Pinpoint the cell where the given text exists, returning its [X, Y] midpoint coordinate. 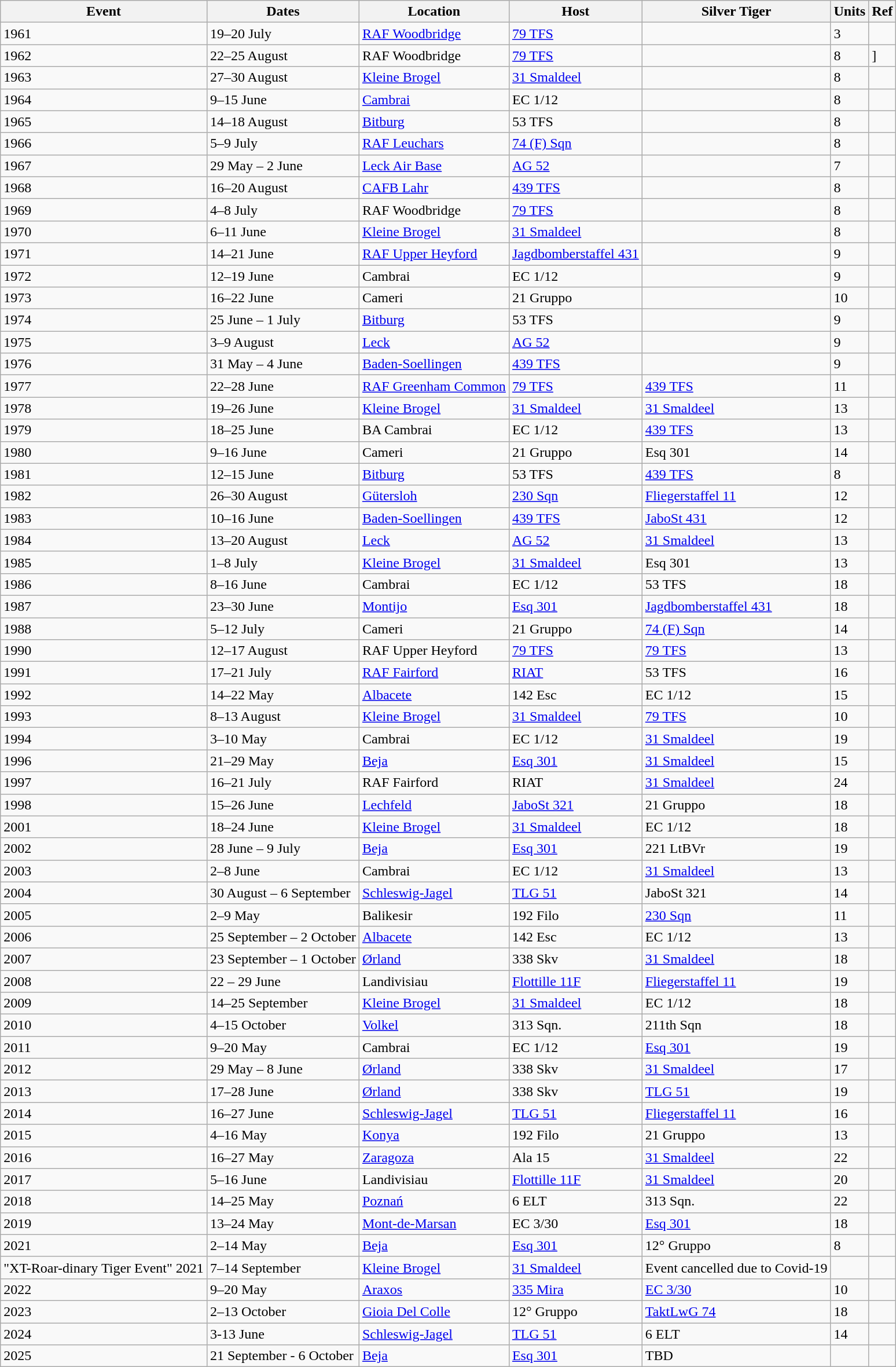
14–21 June [282, 254]
Mont-de-Marsan [434, 1223]
2–8 June [282, 871]
2011 [104, 1047]
20 [850, 1179]
1990 [104, 651]
TaktLwG 74 [736, 1311]
5–12 July [282, 628]
3–9 August [282, 342]
JaboSt 431 [736, 518]
2004 [104, 893]
12–19 June [282, 276]
19–26 June [282, 408]
Balikesir [434, 915]
2021 [104, 1245]
RAF Leuchars [434, 144]
8–16 June [282, 584]
1983 [104, 518]
16–20 August [282, 188]
2006 [104, 937]
1997 [104, 783]
22 – 29 June [282, 981]
16–22 June [282, 298]
1975 [104, 342]
Units [850, 12]
17 [850, 1069]
Ala 15 [575, 1157]
14–22 May [282, 695]
2016 [104, 1157]
29 May – 2 June [282, 166]
2007 [104, 959]
25 September – 2 October [282, 937]
2–13 October [282, 1311]
1980 [104, 452]
1996 [104, 761]
1993 [104, 717]
18–25 June [282, 430]
1972 [104, 276]
22–25 August [282, 56]
31 May – 4 June [282, 364]
14–18 August [282, 122]
1982 [104, 496]
2025 [104, 1356]
2005 [104, 915]
1976 [104, 364]
1970 [104, 232]
22–28 June [282, 386]
1964 [104, 100]
1974 [104, 320]
8–13 August [282, 717]
3-13 June [282, 1333]
1977 [104, 386]
14–25 May [282, 1201]
1981 [104, 474]
1969 [104, 210]
9–16 June [282, 452]
Araxos [434, 1289]
2014 [104, 1113]
4–15 October [282, 1025]
23–30 June [282, 606]
2–14 May [282, 1245]
Host [575, 12]
9–15 June [282, 100]
CAFB Lahr [434, 188]
RAF Greenham Common [434, 386]
1965 [104, 122]
28 June – 9 July [282, 849]
Location [434, 12]
13–24 May [282, 1223]
1978 [104, 408]
Silver Tiger [736, 12]
29 May – 8 June [282, 1069]
Gütersloh [434, 496]
1967 [104, 166]
Ref [882, 12]
2002 [104, 849]
1971 [104, 254]
Zaragoza [434, 1157]
1–8 July [282, 562]
18–24 June [282, 827]
16–27 June [282, 1113]
16–21 July [282, 783]
1973 [104, 298]
21 September - 6 October [282, 1356]
2009 [104, 1003]
15–26 June [282, 805]
BA Cambrai [434, 430]
Gioia Del Colle [434, 1311]
16–27 May [282, 1157]
2013 [104, 1091]
2–9 May [282, 915]
4–16 May [282, 1135]
19–20 July [282, 34]
1987 [104, 606]
23 September – 1 October [282, 959]
335 Mira [575, 1289]
2024 [104, 1333]
1998 [104, 805]
"XT-Roar-dinary Tiger Event" 2021 [104, 1267]
1968 [104, 188]
Montijo [434, 606]
Dates [282, 12]
2018 [104, 1201]
13–20 August [282, 540]
2022 [104, 1289]
12–17 August [282, 651]
2017 [104, 1179]
1979 [104, 430]
Poznań [434, 1201]
7 [850, 166]
2001 [104, 827]
Konya [434, 1135]
3 [850, 34]
Event cancelled due to Covid-19 [736, 1267]
] [882, 56]
30 August – 6 September [282, 893]
1992 [104, 695]
2019 [104, 1223]
221 LtBVr [736, 849]
12–15 June [282, 474]
2012 [104, 1069]
Leck Air Base [434, 166]
24 [850, 783]
1994 [104, 739]
2003 [104, 871]
Event [104, 12]
1963 [104, 78]
25 June – 1 July [282, 320]
3–10 May [282, 739]
Volkel [434, 1025]
26–30 August [282, 496]
1966 [104, 144]
1962 [104, 56]
TBD [736, 1356]
2008 [104, 981]
1985 [104, 562]
Lechfeld [434, 805]
1986 [104, 584]
7–14 September [282, 1267]
17–21 July [282, 673]
2010 [104, 1025]
2023 [104, 1311]
5–9 July [282, 144]
1988 [104, 628]
1984 [104, 540]
1991 [104, 673]
5–16 June [282, 1179]
2015 [104, 1135]
4–8 July [282, 210]
10–16 June [282, 518]
1961 [104, 34]
21–29 May [282, 761]
14–25 September [282, 1003]
17–28 June [282, 1091]
6–11 June [282, 232]
27–30 August [282, 78]
211th Sqn [736, 1025]
